Locate the cell with the specified text and output its (x, y) center coordinate. 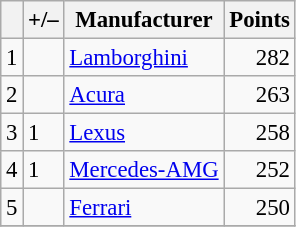
Points (260, 20)
4 (12, 170)
250 (260, 208)
Lexus (144, 133)
+/– (44, 20)
5 (12, 208)
Ferrari (144, 208)
252 (260, 170)
Lamborghini (144, 58)
Acura (144, 95)
263 (260, 95)
Mercedes-AMG (144, 170)
Manufacturer (144, 20)
3 (12, 133)
2 (12, 95)
282 (260, 58)
258 (260, 133)
